Return [x, y] of the center of cell containing provided text 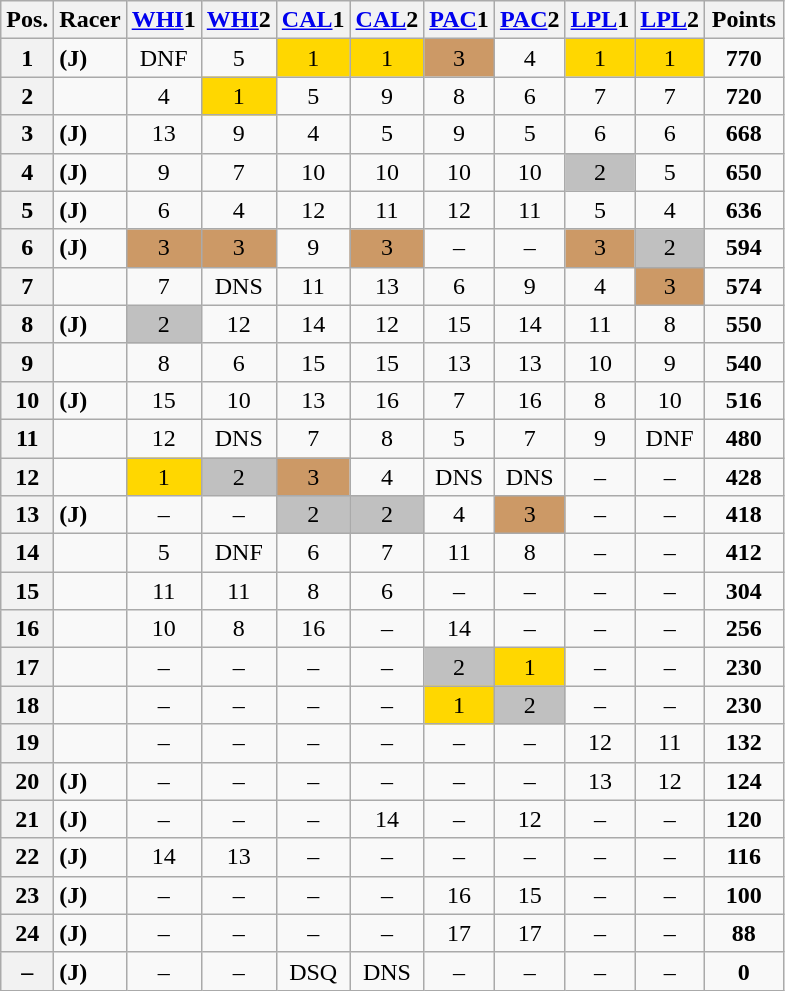
CAL1 [313, 20]
21 [28, 819]
540 [744, 362]
668 [744, 134]
770 [744, 58]
120 [744, 819]
Pos. [28, 20]
18 [28, 705]
CAL2 [387, 20]
LPL1 [600, 20]
720 [744, 96]
412 [744, 553]
23 [28, 895]
24 [28, 933]
Points [744, 20]
550 [744, 324]
20 [28, 781]
574 [744, 286]
516 [744, 400]
100 [744, 895]
116 [744, 857]
650 [744, 172]
418 [744, 515]
304 [744, 591]
22 [28, 857]
132 [744, 743]
Racer [90, 20]
19 [28, 743]
PAC2 [530, 20]
124 [744, 781]
256 [744, 629]
480 [744, 438]
636 [744, 210]
0 [744, 971]
WHI1 [164, 20]
428 [744, 477]
88 [744, 933]
PAC1 [460, 20]
WHI2 [238, 20]
DSQ [313, 971]
LPL2 [670, 20]
594 [744, 248]
